Find where the given text appears and provide that cell's center as (X, Y) coordinate. 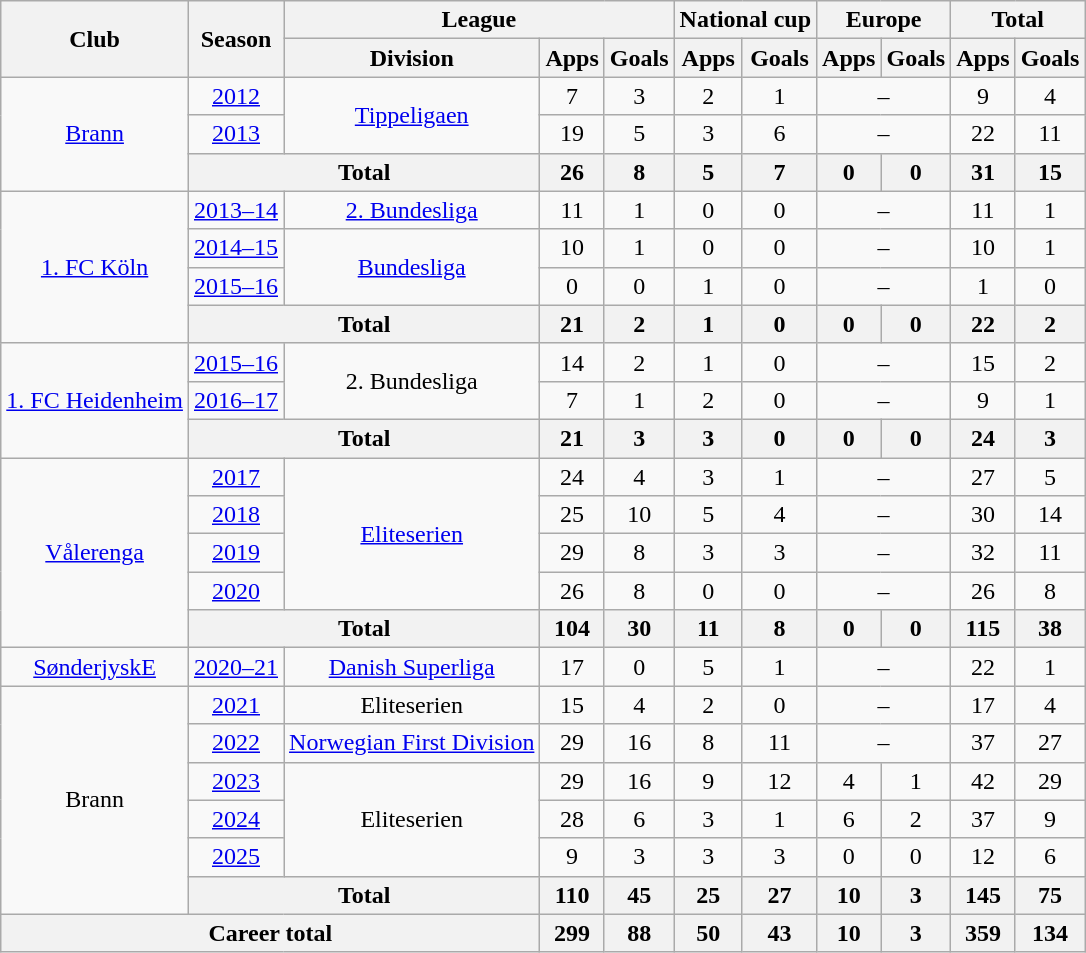
National cup (745, 20)
League (480, 20)
Danish Superliga (412, 667)
134 (1050, 933)
2013–14 (236, 210)
Europe (884, 20)
50 (708, 933)
31 (983, 172)
2017 (236, 477)
359 (983, 933)
2019 (236, 553)
2014–15 (236, 248)
Career total (270, 933)
110 (572, 895)
88 (639, 933)
45 (639, 895)
19 (572, 134)
43 (779, 933)
115 (983, 629)
Tippeligaen (412, 115)
2018 (236, 515)
1. FC Heidenheim (95, 400)
2012 (236, 96)
42 (983, 781)
145 (983, 895)
Season (236, 39)
2020–21 (236, 667)
28 (572, 819)
Norwegian First Division (412, 743)
2021 (236, 705)
2013 (236, 134)
2025 (236, 857)
32 (983, 553)
299 (572, 933)
Division (412, 58)
104 (572, 629)
2016–17 (236, 400)
2024 (236, 819)
SønderjyskE (95, 667)
Vålerenga (95, 553)
Club (95, 39)
2020 (236, 591)
1. FC Köln (95, 267)
38 (1050, 629)
2023 (236, 781)
Bundesliga (412, 267)
75 (1050, 895)
2022 (236, 743)
